Return the [X, Y] coordinate for the center point of the cell that contains the specified text.  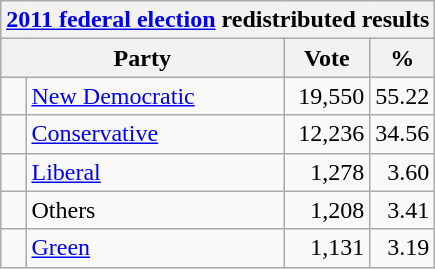
12,236 [327, 134]
1,131 [327, 248]
19,550 [327, 96]
3.60 [402, 172]
2011 federal election redistributed results [218, 20]
Party [142, 58]
Others [155, 210]
1,278 [327, 172]
Conservative [155, 134]
% [402, 58]
3.19 [402, 248]
34.56 [402, 134]
Green [155, 248]
New Democratic [155, 96]
Liberal [155, 172]
1,208 [327, 210]
Vote [327, 58]
55.22 [402, 96]
3.41 [402, 210]
